Capture the cell that displays the provided text and extract its [x, y] central coordinate. 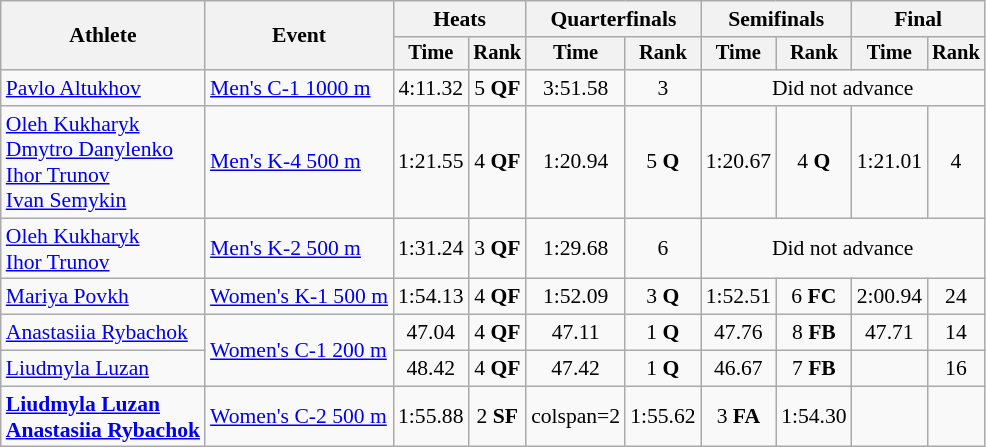
1:54.30 [814, 416]
Final [918, 19]
Event [299, 36]
1:55.88 [430, 416]
6 [662, 248]
47.11 [576, 333]
4:11.32 [430, 88]
47.42 [576, 369]
Women's C-2 500 m [299, 416]
47.04 [430, 333]
1:29.68 [576, 248]
Semifinals [776, 19]
colspan=2 [576, 416]
3 QF [497, 248]
Anastasiia Rybachok [103, 333]
6 FC [814, 297]
Women's K-1 500 m [299, 297]
3 FA [738, 416]
4 [956, 162]
1:54.13 [430, 297]
Women's C-1 200 m [299, 350]
Mariya Povkh [103, 297]
24 [956, 297]
47.76 [738, 333]
1:31.24 [430, 248]
8 FB [814, 333]
Quarterfinals [614, 19]
2:00.94 [890, 297]
2 SF [497, 416]
Men's K-2 500 m [299, 248]
3 Q [662, 297]
Oleh KukharykIhor Trunov [103, 248]
1:52.51 [738, 297]
1:20.67 [738, 162]
Heats [460, 19]
46.67 [738, 369]
3:51.58 [576, 88]
47.71 [890, 333]
5 Q [662, 162]
Athlete [103, 36]
1:21.01 [890, 162]
Men's C-1 1000 m [299, 88]
14 [956, 333]
4 Q [814, 162]
Pavlo Altukhov [103, 88]
48.42 [430, 369]
1:52.09 [576, 297]
16 [956, 369]
5 QF [497, 88]
Liudmyla Luzan [103, 369]
1:21.55 [430, 162]
Liudmyla LuzanAnastasiia Rybachok [103, 416]
Oleh KukharykDmytro DanylenkoIhor TrunovIvan Semykin [103, 162]
3 [662, 88]
7 FB [814, 369]
1:20.94 [576, 162]
Men's K-4 500 m [299, 162]
1:55.62 [662, 416]
